Detect which cell encompasses the target text, then output its [X, Y] center coordinate. 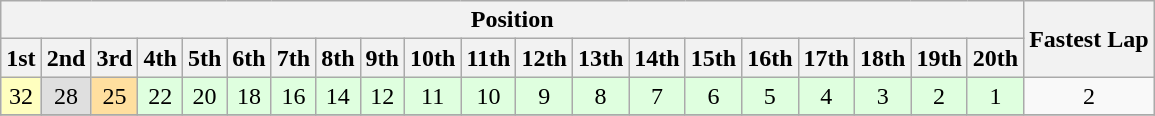
15th [713, 58]
11 [432, 96]
5 [770, 96]
5th [204, 58]
6th [249, 58]
16 [293, 96]
13th [600, 58]
4 [826, 96]
3 [882, 96]
18 [249, 96]
12 [382, 96]
17th [826, 58]
14th [657, 58]
7 [657, 96]
32 [21, 96]
9 [544, 96]
9th [382, 58]
1 [995, 96]
12th [544, 58]
11th [488, 58]
19th [939, 58]
28 [66, 96]
Fastest Lap [1089, 39]
14 [338, 96]
2nd [66, 58]
4th [160, 58]
1st [21, 58]
8th [338, 58]
20th [995, 58]
18th [882, 58]
10th [432, 58]
7th [293, 58]
22 [160, 96]
20 [204, 96]
16th [770, 58]
6 [713, 96]
Position [512, 20]
10 [488, 96]
3rd [114, 58]
25 [114, 96]
8 [600, 96]
